From the cell containing the given text, extract its center point as (X, Y) coordinate. 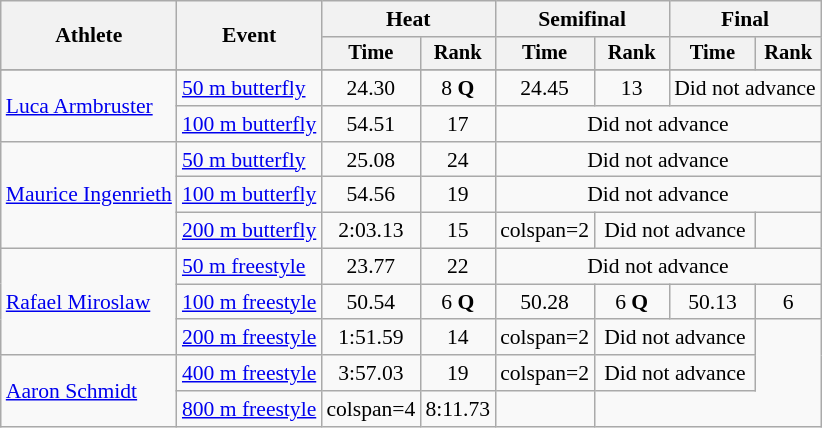
400 m freestyle (249, 373)
Semifinal (582, 19)
25.08 (370, 160)
24 (458, 160)
Athlete (89, 36)
1:51.59 (370, 338)
54.51 (370, 124)
Heat (408, 19)
54.56 (370, 195)
17 (458, 124)
800 m freestyle (249, 409)
14 (458, 338)
Aaron Schmidt (89, 390)
13 (632, 88)
Luca Armbruster (89, 106)
200 m butterfly (249, 231)
23.77 (370, 267)
100 m freestyle (249, 302)
Maurice Ingenrieth (89, 196)
50 m freestyle (249, 267)
50.13 (712, 302)
24.30 (370, 88)
6 (788, 302)
Final (745, 19)
24.45 (544, 88)
Event (249, 36)
50.28 (544, 302)
Rafael Miroslaw (89, 302)
8 Q (458, 88)
15 (458, 231)
2:03.13 (370, 231)
colspan=4 (370, 409)
22 (458, 267)
200 m freestyle (249, 338)
50.54 (370, 302)
3:57.03 (370, 373)
8:11.73 (458, 409)
